From the cell containing the given text, extract its center point as (x, y) coordinate. 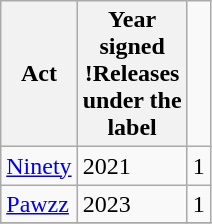
2023 (132, 204)
Act (39, 74)
Year signed!Releases under the label (132, 74)
Pawzz (39, 204)
Ninety (39, 166)
2021 (132, 166)
